Pinpoint the cell where the given text exists, returning its [X, Y] midpoint coordinate. 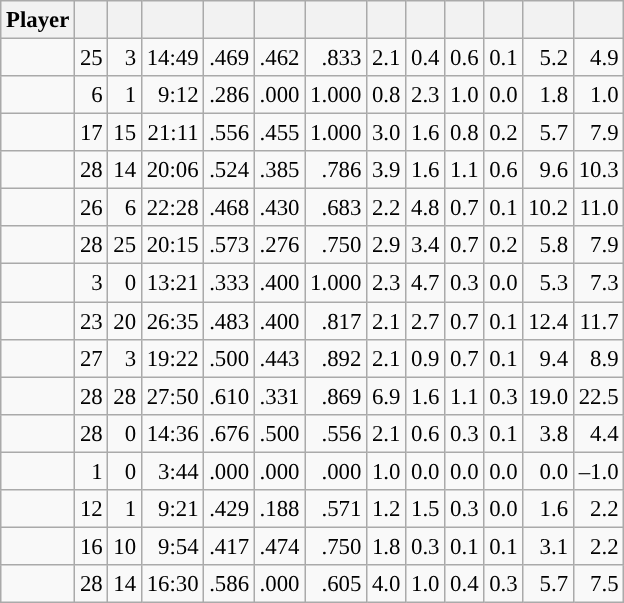
.188 [279, 509]
.586 [229, 584]
2.9 [386, 245]
1.2 [386, 509]
10 [124, 546]
–1.0 [598, 471]
2.7 [426, 321]
.276 [279, 245]
.573 [229, 245]
11.0 [598, 208]
3.0 [386, 133]
10.2 [548, 208]
3.8 [548, 433]
.474 [279, 546]
4.4 [598, 433]
.385 [279, 170]
14:49 [172, 58]
0.9 [426, 358]
.610 [229, 396]
22:28 [172, 208]
19:22 [172, 358]
16 [92, 546]
4.8 [426, 208]
23 [92, 321]
4.0 [386, 584]
4.7 [426, 283]
.417 [229, 546]
14:36 [172, 433]
Player [38, 20]
.455 [279, 133]
16:30 [172, 584]
27 [92, 358]
8.9 [598, 358]
15 [124, 133]
5.3 [548, 283]
.571 [336, 509]
4.9 [598, 58]
3:44 [172, 471]
.468 [229, 208]
9.4 [548, 358]
.443 [279, 358]
13:21 [172, 283]
.605 [336, 584]
.286 [229, 95]
.430 [279, 208]
3.4 [426, 245]
9:21 [172, 509]
5.8 [548, 245]
.469 [229, 58]
.676 [229, 433]
3.9 [386, 170]
9.6 [548, 170]
20:06 [172, 170]
6.9 [386, 396]
.833 [336, 58]
7.5 [598, 584]
12.4 [548, 321]
1.5 [426, 509]
12 [92, 509]
.331 [279, 396]
19.0 [548, 396]
27:50 [172, 396]
26 [92, 208]
.483 [229, 321]
5.2 [548, 58]
20:15 [172, 245]
21:11 [172, 133]
.524 [229, 170]
26:35 [172, 321]
.333 [229, 283]
.462 [279, 58]
.429 [229, 509]
11.7 [598, 321]
.892 [336, 358]
7.3 [598, 283]
9:12 [172, 95]
20 [124, 321]
.786 [336, 170]
10.3 [598, 170]
9:54 [172, 546]
22.5 [598, 396]
.817 [336, 321]
3.1 [548, 546]
.869 [336, 396]
17 [92, 133]
.683 [336, 208]
